Identify which cell holds the provided text, then report its [X, Y] central coordinate. 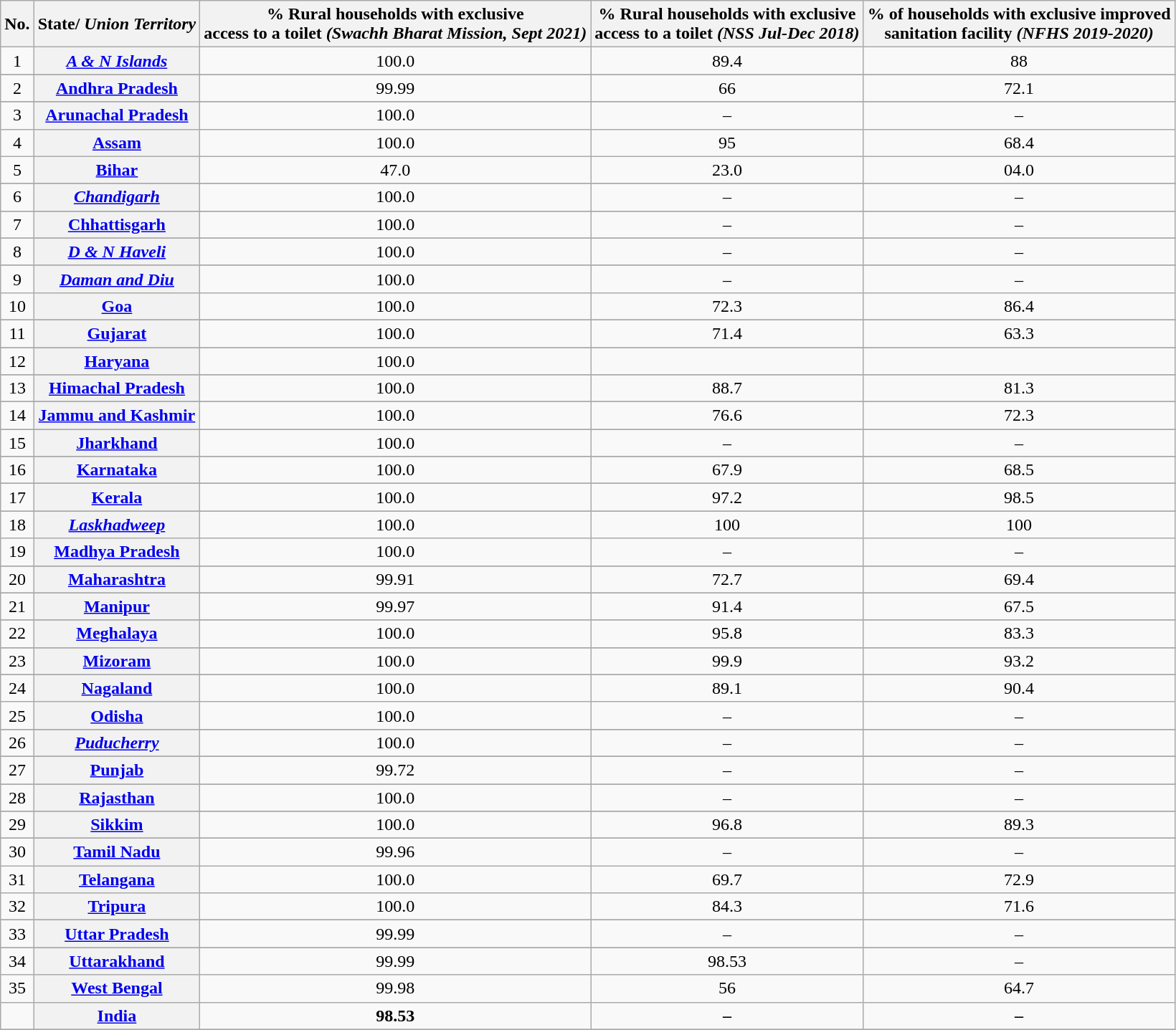
Arunachal Pradesh [117, 115]
12 [17, 361]
47.0 [396, 170]
18 [17, 525]
Assam [117, 143]
Kerala [117, 497]
89.1 [727, 688]
23.0 [727, 170]
D & N Haveli [117, 252]
Chhattisgarh [117, 224]
7 [17, 224]
Goa [117, 306]
Maharashtra [117, 579]
13 [17, 388]
11 [17, 333]
72.7 [727, 579]
Himachal Pradesh [117, 388]
20 [17, 579]
32 [17, 907]
Gujarat [117, 333]
22 [17, 634]
93.2 [1019, 661]
Bihar [117, 170]
A & N Islands [117, 61]
Tripura [117, 907]
24 [17, 688]
Jharkhand [117, 443]
Andhra Pradesh [117, 88]
34 [17, 961]
56 [727, 988]
Karnataka [117, 470]
84.3 [727, 907]
81.3 [1019, 388]
Uttarakhand [117, 961]
14 [17, 416]
West Bengal [117, 988]
89.4 [727, 61]
83.3 [1019, 634]
Jammu and Kashmir [117, 416]
68.4 [1019, 143]
72.1 [1019, 88]
Puducherry [117, 743]
91.4 [727, 606]
99.72 [396, 770]
89.3 [1019, 825]
Rajasthan [117, 798]
99.9 [727, 661]
Mizoram [117, 661]
Meghalaya [117, 634]
88.7 [727, 388]
95.8 [727, 634]
No. [17, 24]
Sikkim [117, 825]
76.6 [727, 416]
63.3 [1019, 333]
99.96 [396, 852]
Chandigarh [117, 197]
10 [17, 306]
% of households with exclusive improvedsanitation facility (NFHS 2019-2020) [1019, 24]
India [117, 1016]
88 [1019, 61]
98.5 [1019, 497]
90.4 [1019, 688]
Madhya Pradesh [117, 552]
33 [17, 934]
71.6 [1019, 907]
3 [17, 115]
1 [17, 61]
69.4 [1019, 579]
17 [17, 497]
State/ Union Territory [117, 24]
99.98 [396, 988]
28 [17, 798]
Haryana [117, 361]
35 [17, 988]
96.8 [727, 825]
67.5 [1019, 606]
Punjab [117, 770]
99.97 [396, 606]
5 [17, 170]
% Rural households with exclusiveaccess to a toilet (Swachh Bharat Mission, Sept 2021) [396, 24]
19 [17, 552]
95 [727, 143]
16 [17, 470]
68.5 [1019, 470]
26 [17, 743]
72.9 [1019, 879]
23 [17, 661]
6 [17, 197]
15 [17, 443]
Daman and Diu [117, 279]
71.4 [727, 333]
Odisha [117, 715]
2 [17, 88]
4 [17, 143]
Laskhadweep [117, 525]
67.9 [727, 470]
66 [727, 88]
97.2 [727, 497]
69.7 [727, 879]
Telangana [117, 879]
31 [17, 879]
86.4 [1019, 306]
% Rural households with exclusiveaccess to a toilet (NSS Jul-Dec 2018) [727, 24]
9 [17, 279]
Uttar Pradesh [117, 934]
21 [17, 606]
04.0 [1019, 170]
64.7 [1019, 988]
27 [17, 770]
8 [17, 252]
Manipur [117, 606]
99.91 [396, 579]
29 [17, 825]
30 [17, 852]
25 [17, 715]
Tamil Nadu [117, 852]
Nagaland [117, 688]
